Output the [X, Y] coordinate of the center of the cell containing the given text.  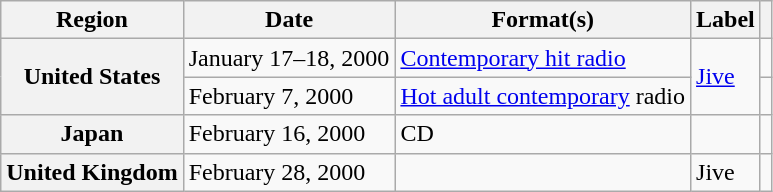
CD [543, 134]
Japan [92, 134]
Format(s) [543, 20]
Contemporary hit radio [543, 58]
February 28, 2000 [289, 172]
United States [92, 77]
February 16, 2000 [289, 134]
Label [726, 20]
Hot adult contemporary radio [543, 96]
United Kingdom [92, 172]
January 17–18, 2000 [289, 58]
February 7, 2000 [289, 96]
Date [289, 20]
Region [92, 20]
